Identify which cell holds the provided text, then report its [x, y] central coordinate. 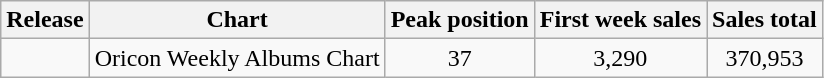
Sales total [765, 20]
Chart [237, 20]
37 [460, 58]
First week sales [620, 20]
370,953 [765, 58]
Release [45, 20]
3,290 [620, 58]
Peak position [460, 20]
Oricon Weekly Albums Chart [237, 58]
